Scan for the cell matching the given text and deliver its [x, y] coordinate at center. 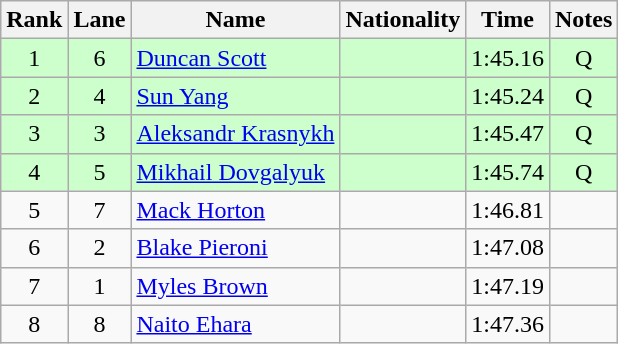
1:46.81 [508, 210]
1:45.24 [508, 96]
Name [236, 20]
1:45.47 [508, 134]
Notes [583, 20]
1:47.19 [508, 286]
Rank [34, 20]
Lane [100, 20]
Mikhail Dovgalyuk [236, 172]
Blake Pieroni [236, 248]
Nationality [403, 20]
Myles Brown [236, 286]
Duncan Scott [236, 58]
1:47.08 [508, 248]
1:47.36 [508, 324]
Time [508, 20]
Mack Horton [236, 210]
Sun Yang [236, 96]
1:45.16 [508, 58]
Aleksandr Krasnykh [236, 134]
1:45.74 [508, 172]
Naito Ehara [236, 324]
